Pinpoint the cell where the given text exists, returning its (X, Y) midpoint coordinate. 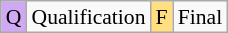
Q (14, 17)
F (162, 17)
Final (200, 17)
Qualification (89, 17)
